Capture the cell that displays the provided text and extract its [x, y] central coordinate. 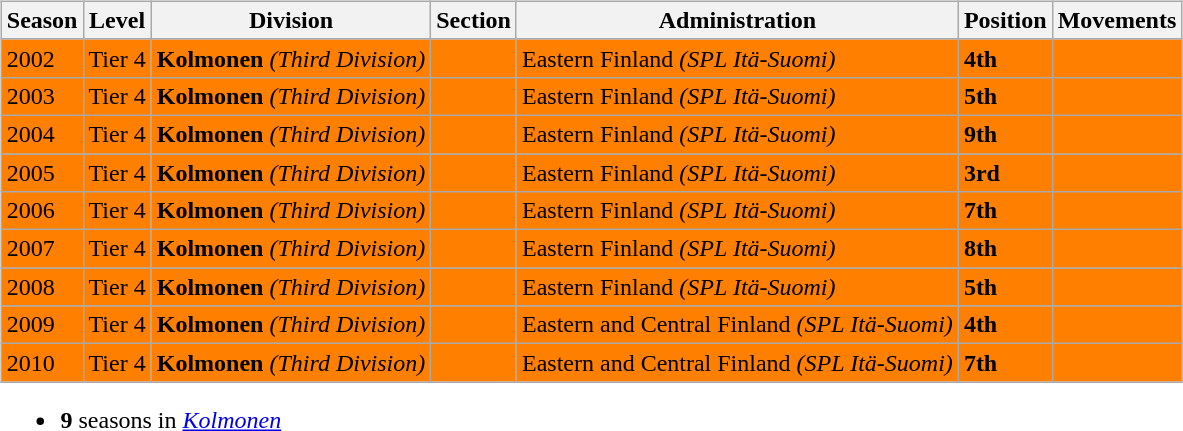
2009 [42, 325]
Administration [737, 20]
2010 [42, 363]
Level [117, 20]
Movements [1117, 20]
Division [291, 20]
2005 [42, 173]
Section [474, 20]
2007 [42, 249]
2004 [42, 134]
8th [1005, 249]
2008 [42, 287]
2002 [42, 58]
Position [1005, 20]
9th [1005, 134]
2006 [42, 211]
3rd [1005, 173]
2003 [42, 96]
Season [42, 20]
